Output the [x, y] coordinate of the center of the cell containing the given text.  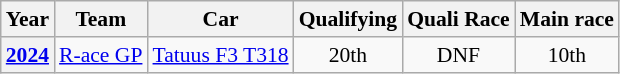
Car [220, 19]
Year [28, 19]
Team [100, 19]
20th [348, 55]
Tatuus F3 T318 [220, 55]
Qualifying [348, 19]
DNF [458, 55]
2024 [28, 55]
Quali Race [458, 19]
R-ace GP [100, 55]
Main race [567, 19]
10th [567, 55]
